Pinpoint the cell where the given text exists, returning its (x, y) midpoint coordinate. 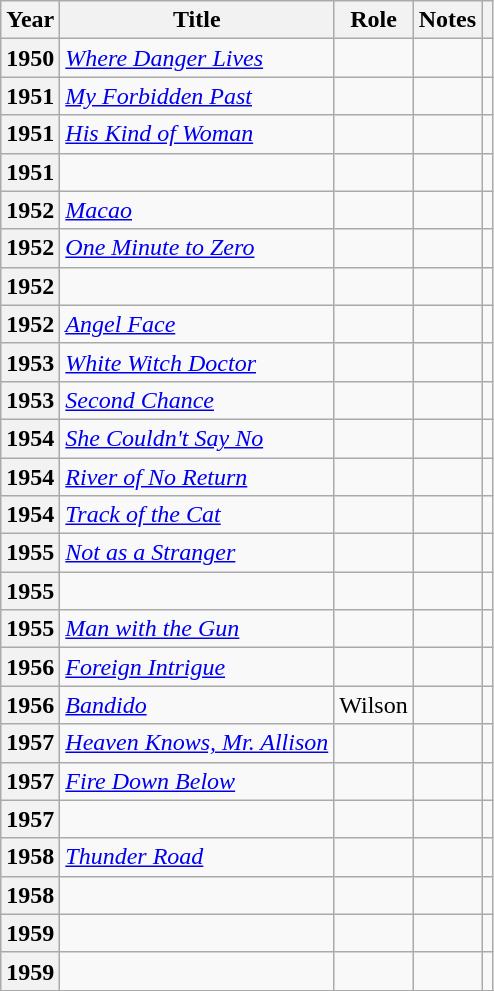
Where Danger Lives (197, 58)
One Minute to Zero (197, 248)
His Kind of Woman (197, 134)
Role (374, 20)
White Witch Doctor (197, 362)
Thunder Road (197, 857)
Not as a Stranger (197, 553)
Year (30, 20)
Fire Down Below (197, 781)
Foreign Intrigue (197, 667)
Notes (447, 20)
Wilson (374, 705)
Second Chance (197, 400)
Macao (197, 210)
Title (197, 20)
River of No Return (197, 477)
Angel Face (197, 324)
Bandido (197, 705)
She Couldn't Say No (197, 438)
Track of the Cat (197, 515)
My Forbidden Past (197, 96)
1950 (30, 58)
Heaven Knows, Mr. Allison (197, 743)
Man with the Gun (197, 629)
